Capture the cell that displays the provided text and extract its [x, y] central coordinate. 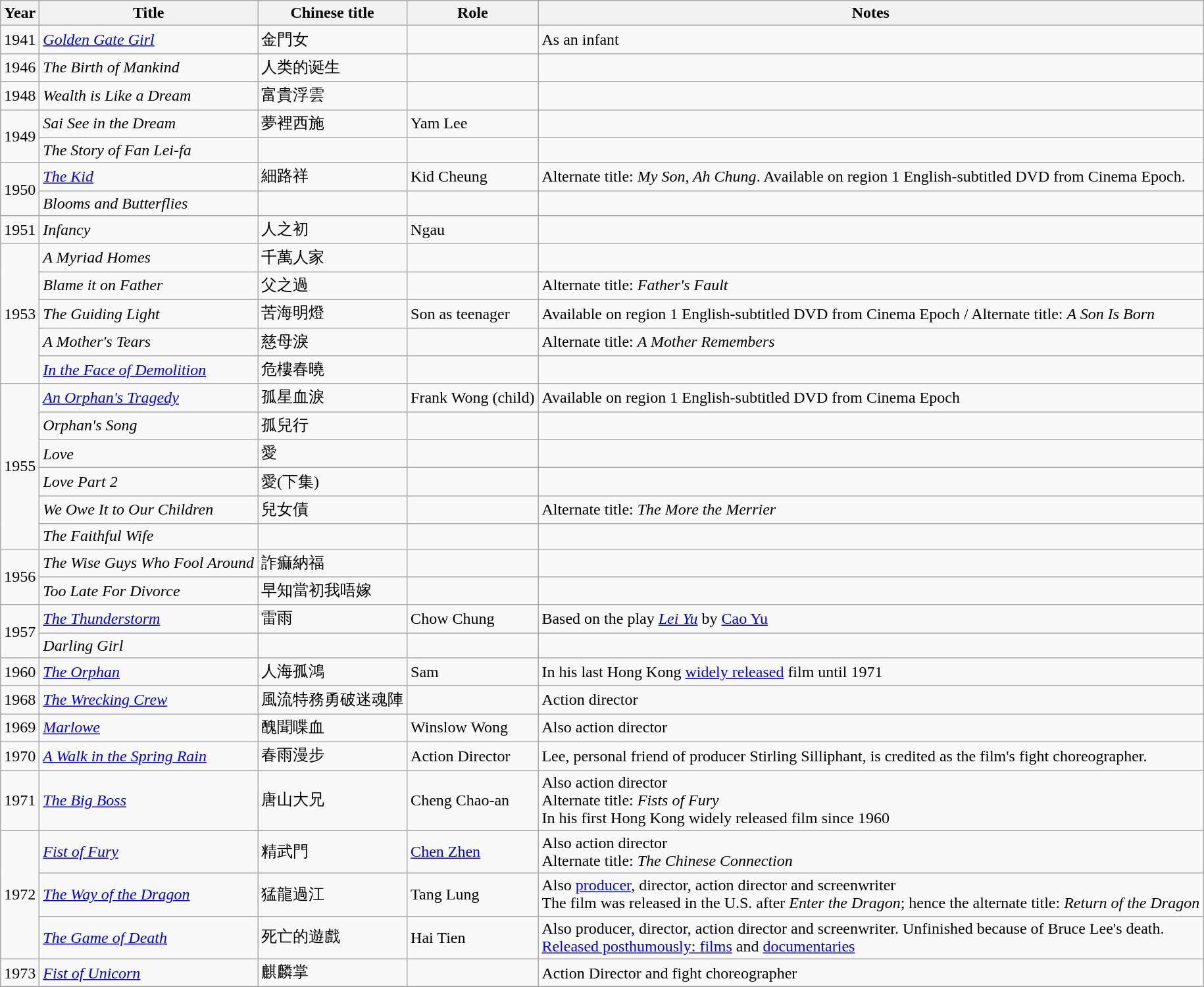
Also action director [871, 728]
人海孤鴻 [333, 672]
An Orphan's Tragedy [149, 397]
1960 [20, 672]
精武門 [333, 851]
The Wise Guys Who Fool Around [149, 563]
Winslow Wong [472, 728]
Golden Gate Girl [149, 39]
1972 [20, 895]
Available on region 1 English-subtitled DVD from Cinema Epoch [871, 397]
The Guiding Light [149, 313]
Lee, personal friend of producer Stirling Silliphant, is credited as the film's fight choreographer. [871, 755]
A Mother's Tears [149, 342]
The Big Boss [149, 800]
Chen Zhen [472, 851]
Title [149, 13]
麒麟掌 [333, 973]
唐山大兄 [333, 800]
Year [20, 13]
死亡的遊戲 [333, 937]
猛龍過江 [333, 895]
A Myriad Homes [149, 258]
Notes [871, 13]
Action Director and fight choreographer [871, 973]
Action director [871, 700]
慈母淚 [333, 342]
1941 [20, 39]
千萬人家 [333, 258]
Too Late For Divorce [149, 591]
Love Part 2 [149, 482]
人之初 [333, 230]
1950 [20, 190]
Darling Girl [149, 645]
兒女債 [333, 509]
金門女 [333, 39]
Also action director Alternate title: The Chinese Connection [871, 851]
Fist of Unicorn [149, 973]
詐痲納福 [333, 563]
Chinese title [333, 13]
Orphan's Song [149, 426]
Ngau [472, 230]
Son as teenager [472, 313]
Love [149, 454]
The Game of Death [149, 937]
雷雨 [333, 619]
父之過 [333, 286]
Alternate title: Father's Fault [871, 286]
In the Face of Demolition [149, 370]
1957 [20, 632]
1970 [20, 755]
Based on the play Lei Yu by Cao Yu [871, 619]
Also action director Alternate title: Fists of FuryIn his first Hong Kong widely released film since 1960 [871, 800]
Kid Cheung [472, 176]
孤星血淚 [333, 397]
The Wrecking Crew [149, 700]
1949 [20, 136]
The Birth of Mankind [149, 67]
細路祥 [333, 176]
Available on region 1 English-subtitled DVD from Cinema Epoch / Alternate title: A Son Is Born [871, 313]
孤兒行 [333, 426]
人类的诞生 [333, 67]
苦海明燈 [333, 313]
The Way of the Dragon [149, 895]
In his last Hong Kong widely released film until 1971 [871, 672]
1948 [20, 96]
A Walk in the Spring Rain [149, 755]
Sam [472, 672]
愛 [333, 454]
1956 [20, 576]
Wealth is Like a Dream [149, 96]
早知當初我唔嫁 [333, 591]
Also producer, director, action director and screenwriter. Unfinished because of Bruce Lee's death.Released posthumously: films and documentaries [871, 937]
春雨漫步 [333, 755]
Sai See in the Dream [149, 124]
Chow Chung [472, 619]
Blame it on Father [149, 286]
愛(下集) [333, 482]
The Story of Fan Lei-fa [149, 150]
風流特務勇破迷魂陣 [333, 700]
Infancy [149, 230]
Role [472, 13]
1971 [20, 800]
Yam Lee [472, 124]
Fist of Fury [149, 851]
Alternate title: The More the Merrier [871, 509]
1968 [20, 700]
The Kid [149, 176]
The Orphan [149, 672]
醜聞喋血 [333, 728]
1953 [20, 313]
Frank Wong (child) [472, 397]
Blooms and Butterflies [149, 203]
夢裡西施 [333, 124]
1946 [20, 67]
危樓春曉 [333, 370]
Tang Lung [472, 895]
The Faithful Wife [149, 536]
Hai Tien [472, 937]
1951 [20, 230]
Marlowe [149, 728]
The Thunderstorm [149, 619]
1955 [20, 466]
1969 [20, 728]
富貴浮雲 [333, 96]
Action Director [472, 755]
We Owe It to Our Children [149, 509]
Alternate title: My Son, Ah Chung. Available on region 1 English-subtitled DVD from Cinema Epoch. [871, 176]
1973 [20, 973]
As an infant [871, 39]
Alternate title: A Mother Remembers [871, 342]
Cheng Chao-an [472, 800]
